Locate the cell with the specified text and output its [X, Y] center coordinate. 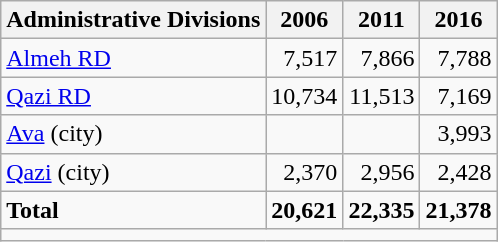
Qazi (city) [134, 172]
7,517 [304, 58]
Ava (city) [134, 134]
Administrative Divisions [134, 20]
Almeh RD [134, 58]
Total [134, 210]
21,378 [458, 210]
2,370 [304, 172]
3,993 [458, 134]
Qazi RD [134, 96]
2016 [458, 20]
2006 [304, 20]
20,621 [304, 210]
2,956 [382, 172]
7,788 [458, 58]
10,734 [304, 96]
22,335 [382, 210]
7,866 [382, 58]
11,513 [382, 96]
2,428 [458, 172]
2011 [382, 20]
7,169 [458, 96]
